From the cell containing the given text, extract its center point as (x, y) coordinate. 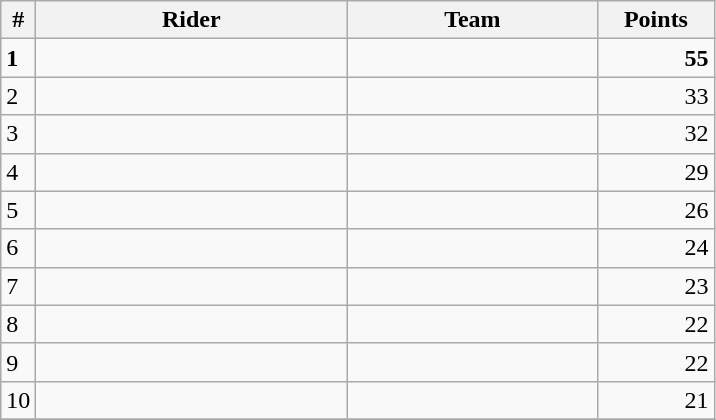
9 (18, 362)
Team (472, 20)
21 (656, 400)
29 (656, 172)
# (18, 20)
5 (18, 210)
10 (18, 400)
24 (656, 248)
3 (18, 134)
4 (18, 172)
26 (656, 210)
23 (656, 286)
8 (18, 324)
Points (656, 20)
7 (18, 286)
1 (18, 58)
6 (18, 248)
33 (656, 96)
32 (656, 134)
2 (18, 96)
Rider (192, 20)
55 (656, 58)
